Pinpoint the cell where the given text exists, returning its [x, y] midpoint coordinate. 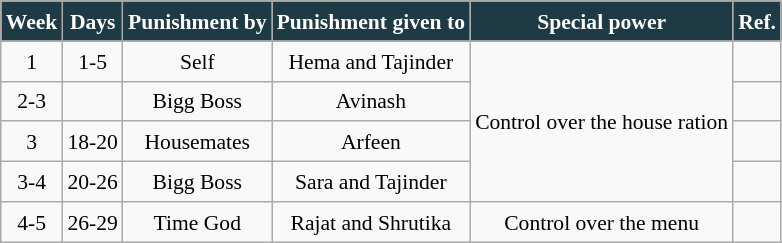
Punishment given to [371, 21]
Housemates [198, 142]
2-3 [32, 101]
Ref. [757, 21]
1 [32, 61]
Control over the menu [602, 222]
Time God [198, 222]
Days [92, 21]
20-26 [92, 182]
Special power [602, 21]
Punishment by [198, 21]
Control over the house ration [602, 121]
3-4 [32, 182]
Arfeen [371, 142]
Self [198, 61]
Avinash [371, 101]
3 [32, 142]
Week [32, 21]
26-29 [92, 222]
Rajat and Shrutika [371, 222]
1-5 [92, 61]
18-20 [92, 142]
4-5 [32, 222]
Sara and Tajinder [371, 182]
Hema and Tajinder [371, 61]
